Locate the cell with the specified text and output its [X, Y] center coordinate. 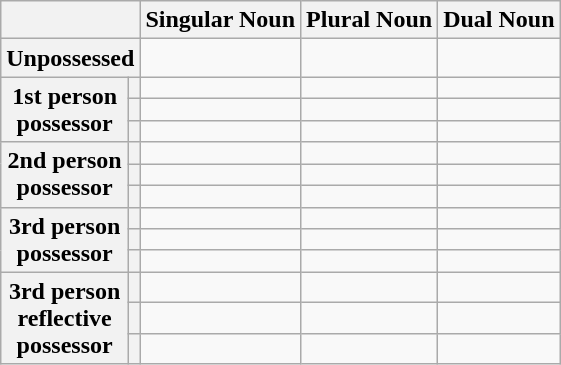
Singular Noun [220, 20]
2nd personpossessor [65, 174]
1st personpossessor [65, 110]
Plural Noun [370, 20]
3rd personpossessor [65, 240]
Dual Noun [499, 20]
3rd personreflectivepossessor [65, 318]
Unpossessed [70, 58]
